Detect which cell encompasses the target text, then output its [x, y] center coordinate. 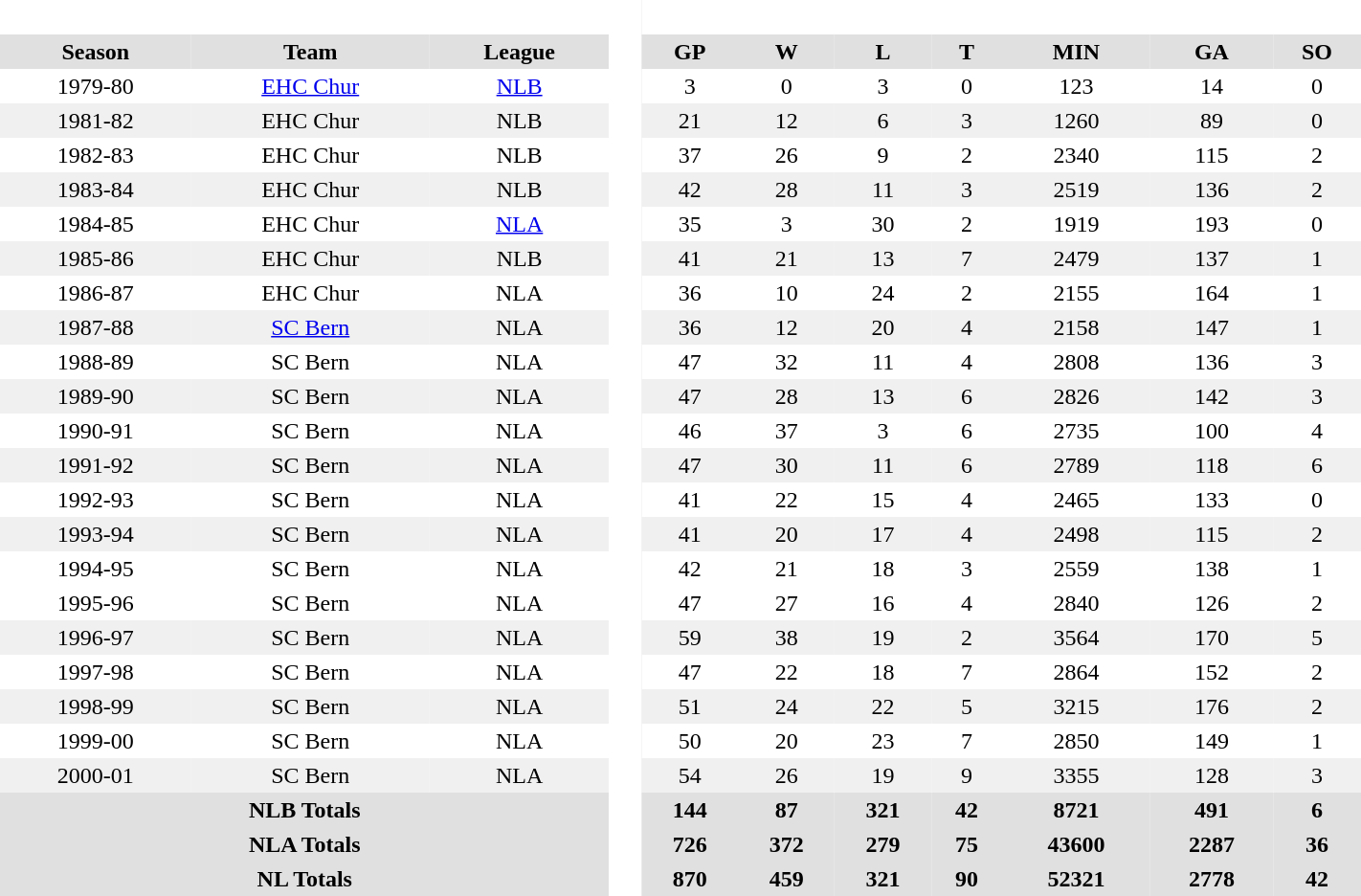
1986-87 [96, 293]
123 [1076, 86]
10 [787, 293]
144 [689, 810]
3355 [1076, 775]
GA [1212, 52]
75 [967, 844]
1979-80 [96, 86]
176 [1212, 706]
1982-83 [96, 155]
1988-89 [96, 362]
43600 [1076, 844]
NLA Totals [304, 844]
491 [1212, 810]
17 [882, 534]
35 [689, 224]
1990-91 [96, 431]
1994-95 [96, 569]
2559 [1076, 569]
50 [689, 741]
League [520, 52]
1997-98 [96, 672]
L [882, 52]
459 [787, 879]
2778 [1212, 879]
GP [689, 52]
MIN [1076, 52]
2155 [1076, 293]
2479 [1076, 258]
164 [1212, 293]
2340 [1076, 155]
1992-93 [96, 500]
726 [689, 844]
1996-97 [96, 638]
W [787, 52]
59 [689, 638]
372 [787, 844]
100 [1212, 431]
2735 [1076, 431]
54 [689, 775]
2850 [1076, 741]
126 [1212, 603]
279 [882, 844]
NL Totals [304, 879]
128 [1212, 775]
2287 [1212, 844]
90 [967, 879]
89 [1212, 121]
T [967, 52]
2840 [1076, 603]
1981-82 [96, 121]
Season [96, 52]
87 [787, 810]
16 [882, 603]
138 [1212, 569]
149 [1212, 741]
Team [310, 52]
52321 [1076, 879]
15 [882, 500]
SO [1317, 52]
23 [882, 741]
170 [1212, 638]
27 [787, 603]
1999-00 [96, 741]
1919 [1076, 224]
8721 [1076, 810]
2826 [1076, 396]
2864 [1076, 672]
142 [1212, 396]
14 [1212, 86]
2498 [1076, 534]
51 [689, 706]
133 [1212, 500]
1260 [1076, 121]
1985-86 [96, 258]
2000-01 [96, 775]
46 [689, 431]
1998-99 [96, 706]
193 [1212, 224]
NLB Totals [304, 810]
137 [1212, 258]
118 [1212, 465]
3215 [1076, 706]
38 [787, 638]
152 [1212, 672]
2158 [1076, 327]
1987-88 [96, 327]
1993-94 [96, 534]
2519 [1076, 190]
147 [1212, 327]
3564 [1076, 638]
870 [689, 879]
1984-85 [96, 224]
1989-90 [96, 396]
2808 [1076, 362]
1991-92 [96, 465]
32 [787, 362]
1995-96 [96, 603]
1983-84 [96, 190]
2465 [1076, 500]
2789 [1076, 465]
